Pinpoint the cell where the given text exists, returning its (X, Y) midpoint coordinate. 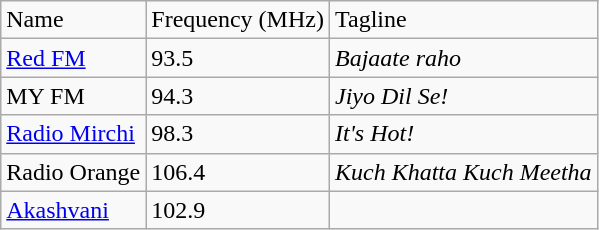
Radio Orange (74, 172)
Bajaate raho (463, 58)
98.3 (238, 134)
Tagline (463, 20)
Jiyo Dil Se! (463, 96)
Akashvani (74, 210)
102.9 (238, 210)
Name (74, 20)
Kuch Khatta Kuch Meetha (463, 172)
It's Hot! (463, 134)
MY FM (74, 96)
Radio Mirchi (74, 134)
Frequency (MHz) (238, 20)
93.5 (238, 58)
Red FM (74, 58)
106.4 (238, 172)
94.3 (238, 96)
